Output the (x, y) coordinate of the center of the cell containing the given text.  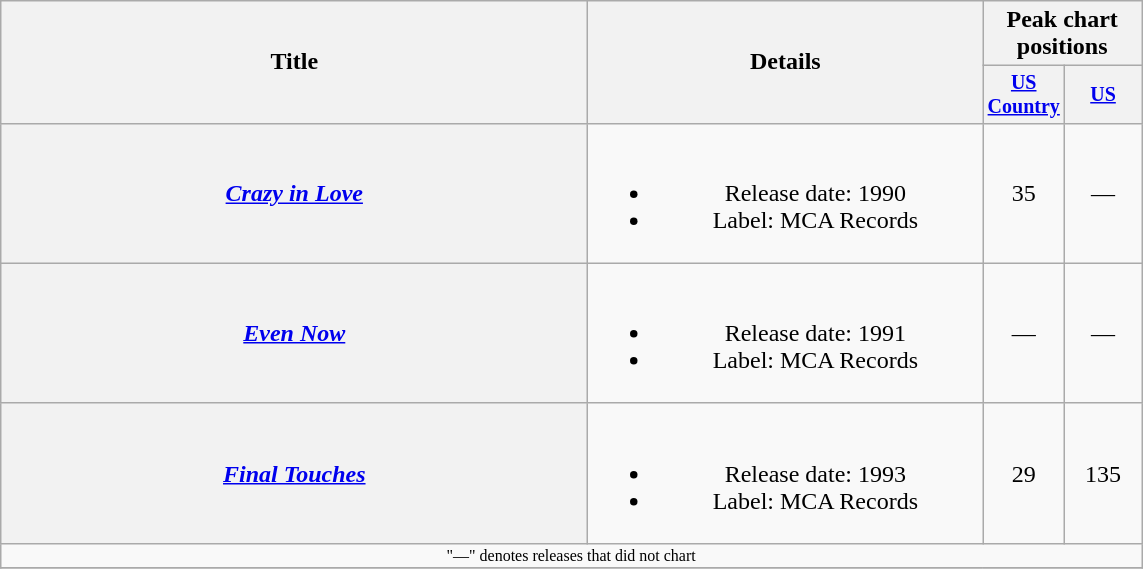
US Country (1024, 94)
Peak chartpositions (1062, 34)
Release date: 1993Label: MCA Records (786, 473)
"—" denotes releases that did not chart (572, 555)
Crazy in Love (294, 193)
US (1104, 94)
135 (1104, 473)
35 (1024, 193)
Details (786, 62)
Even Now (294, 333)
Title (294, 62)
29 (1024, 473)
Release date: 1991Label: MCA Records (786, 333)
Final Touches (294, 473)
Release date: 1990Label: MCA Records (786, 193)
